Locate the cell with the specified text and output its [X, Y] center coordinate. 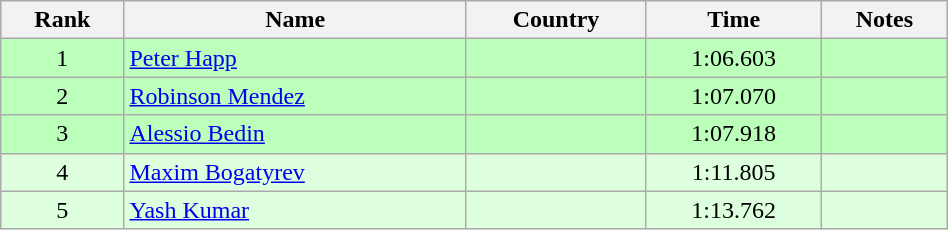
Name [295, 20]
2 [62, 96]
1:07.918 [734, 134]
Peter Happ [295, 58]
Rank [62, 20]
Alessio Bedin [295, 134]
Country [556, 20]
4 [62, 172]
Yash Kumar [295, 210]
1 [62, 58]
Notes [885, 20]
Maxim Bogatyrev [295, 172]
Time [734, 20]
5 [62, 210]
1:13.762 [734, 210]
3 [62, 134]
Robinson Mendez [295, 96]
1:06.603 [734, 58]
1:07.070 [734, 96]
1:11.805 [734, 172]
